Return the [x, y] coordinate for the center point of the cell that contains the specified text.  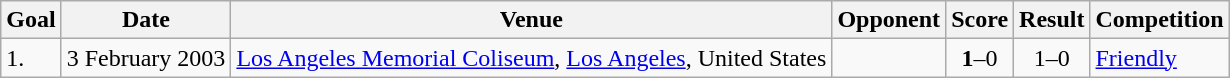
Score [980, 20]
3 February 2003 [146, 58]
Goal [31, 20]
Date [146, 20]
Result [1052, 20]
Friendly [1160, 58]
Los Angeles Memorial Coliseum, Los Angeles, United States [532, 58]
Opponent [889, 20]
1. [31, 58]
Venue [532, 20]
Competition [1160, 20]
